Scan for the cell matching the given text and deliver its (X, Y) coordinate at center. 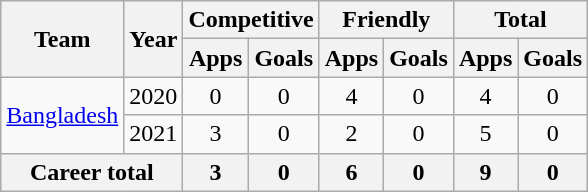
Competitive (251, 20)
Year (154, 39)
2 (351, 134)
Career total (92, 172)
2020 (154, 96)
Bangladesh (62, 115)
Team (62, 39)
2021 (154, 134)
6 (351, 172)
Friendly (386, 20)
5 (485, 134)
Total (520, 20)
9 (485, 172)
